Provide the [X, Y] coordinate of the cell's center where the given text is located.  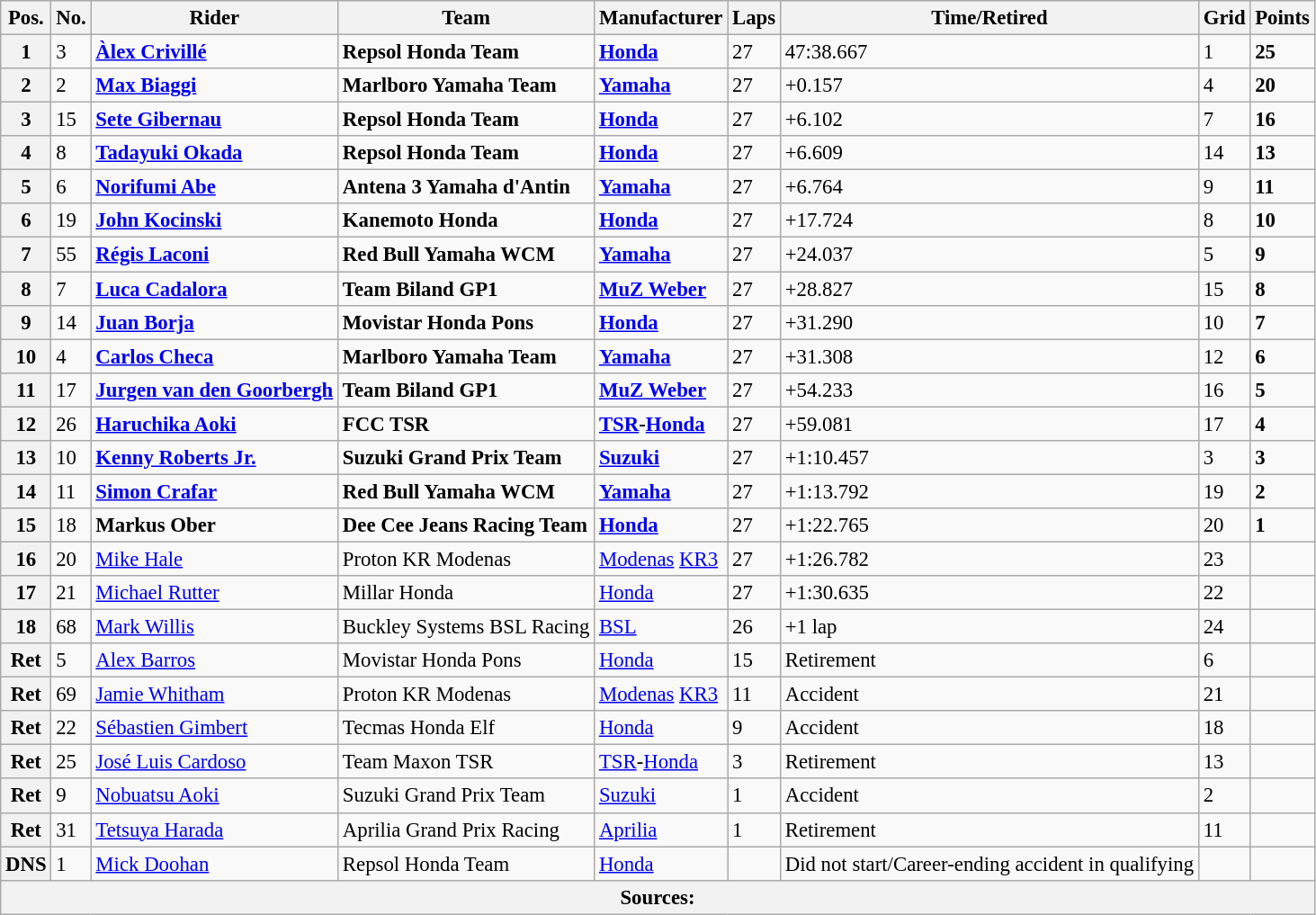
Mike Hale [214, 559]
Mark Willis [214, 627]
Sources: [658, 897]
Team [466, 18]
No. [71, 18]
+54.233 [989, 390]
+1:30.635 [989, 593]
+24.037 [989, 255]
Àlex Crivillé [214, 52]
Laps [754, 18]
Millar Honda [466, 593]
Régis Laconi [214, 255]
DNS [26, 864]
BSL [661, 627]
Aprilia Grand Prix Racing [466, 830]
Simon Crafar [214, 491]
23 [1223, 559]
Mick Doohan [214, 864]
+1:13.792 [989, 491]
Manufacturer [661, 18]
69 [71, 695]
+1:22.765 [989, 525]
Haruchika Aoki [214, 424]
+28.827 [989, 289]
31 [71, 830]
Kenny Roberts Jr. [214, 458]
FCC TSR [466, 424]
Tetsuya Harada [214, 830]
Tecmas Honda Elf [466, 728]
68 [71, 627]
Michael Rutter [214, 593]
Points [1283, 18]
Buckley Systems BSL Racing [466, 627]
Grid [1223, 18]
24 [1223, 627]
+6.102 [989, 120]
55 [71, 255]
Carlos Checa [214, 356]
+59.081 [989, 424]
Tadayuki Okada [214, 153]
Juan Borja [214, 322]
+1:10.457 [989, 458]
Jamie Whitham [214, 695]
+17.724 [989, 220]
Did not start/Career-ending accident in qualifying [989, 864]
Time/Retired [989, 18]
Sete Gibernau [214, 120]
Aprilia [661, 830]
+31.308 [989, 356]
Nobuatsu Aoki [214, 796]
John Kocinski [214, 220]
Team Maxon TSR [466, 762]
+6.764 [989, 187]
Max Biaggi [214, 85]
Rider [214, 18]
Pos. [26, 18]
Sébastien Gimbert [214, 728]
+1:26.782 [989, 559]
47:38.667 [989, 52]
+1 lap [989, 627]
Antena 3 Yamaha d'Antin [466, 187]
Markus Ober [214, 525]
+31.290 [989, 322]
Luca Cadalora [214, 289]
Jurgen van den Goorbergh [214, 390]
+6.609 [989, 153]
Norifumi Abe [214, 187]
José Luis Cardoso [214, 762]
Kanemoto Honda [466, 220]
Dee Cee Jeans Racing Team [466, 525]
Alex Barros [214, 660]
+0.157 [989, 85]
